Detect which cell encompasses the target text, then output its (X, Y) center coordinate. 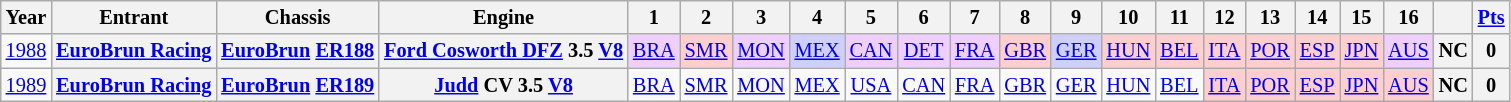
14 (1318, 17)
15 (1362, 17)
Entrant (134, 17)
EuroBrun ER188 (298, 51)
10 (1128, 17)
3 (760, 17)
DET (924, 51)
Ford Cosworth DFZ 3.5 V8 (504, 51)
Year (26, 17)
1 (654, 17)
Chassis (298, 17)
1989 (26, 85)
5 (872, 17)
8 (1025, 17)
11 (1179, 17)
Judd CV 3.5 V8 (504, 85)
Engine (504, 17)
2 (706, 17)
16 (1408, 17)
12 (1224, 17)
Pts (1492, 17)
6 (924, 17)
1988 (26, 51)
7 (974, 17)
9 (1076, 17)
13 (1270, 17)
EuroBrun ER189 (298, 85)
USA (872, 85)
4 (818, 17)
